Identify which cell holds the provided text, then report its [x, y] central coordinate. 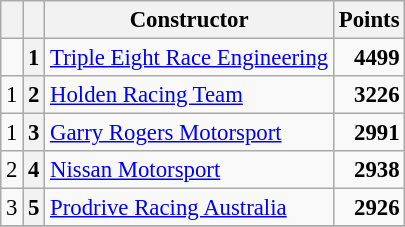
Triple Eight Race Engineering [190, 58]
4 [34, 170]
4499 [368, 58]
Holden Racing Team [190, 95]
Garry Rogers Motorsport [190, 133]
Nissan Motorsport [190, 170]
2991 [368, 133]
Constructor [190, 20]
5 [34, 208]
Prodrive Racing Australia [190, 208]
2926 [368, 208]
3226 [368, 95]
2938 [368, 170]
Points [368, 20]
